Extract the [x, y] coordinate from the center of the cell holding the provided text.  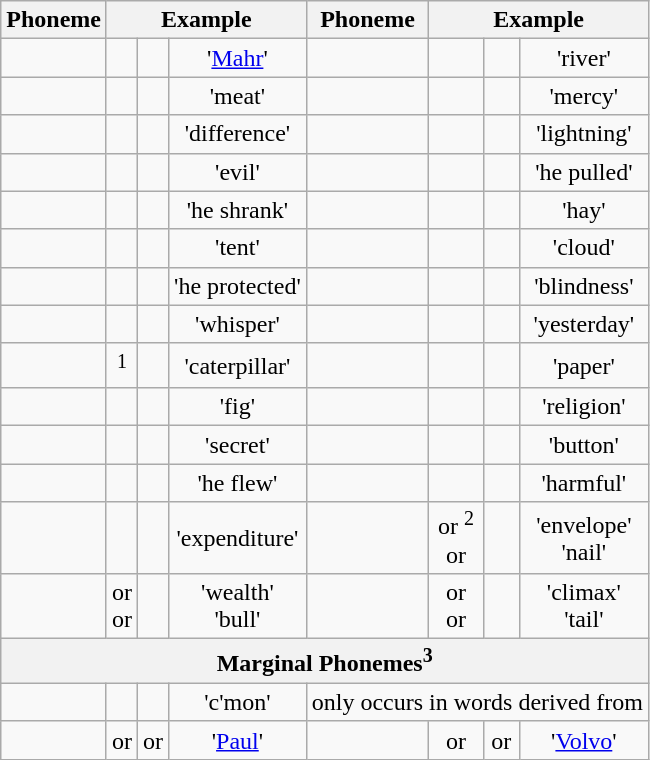
'Mahr' [238, 58]
'he pulled' [584, 172]
'harmful' [584, 483]
'he flew' [238, 483]
'c'mon' [238, 702]
'lightning' [584, 134]
'cloud' [584, 248]
'envelope''nail' [584, 538]
'secret' [238, 445]
'expenditure' [238, 538]
'difference' [238, 134]
'evil' [238, 172]
'religion' [584, 407]
'hay' [584, 210]
'tent' [238, 248]
'Paul' [238, 740]
'wealth''bull' [238, 606]
'he protected' [238, 286]
'he shrank' [238, 210]
1 [122, 366]
'button' [584, 445]
'whisper' [238, 324]
only occurs in words derived from [477, 702]
'river' [584, 58]
or 2 or [456, 538]
Marginal Phonemes3 [325, 662]
'Volvo' [584, 740]
'caterpillar' [238, 366]
'blindness' [584, 286]
'paper' [584, 366]
'yesterday' [584, 324]
'meat' [238, 96]
'climax''tail' [584, 606]
'mercy' [584, 96]
'fig' [238, 407]
